Capture the cell that displays the provided text and extract its (X, Y) central coordinate. 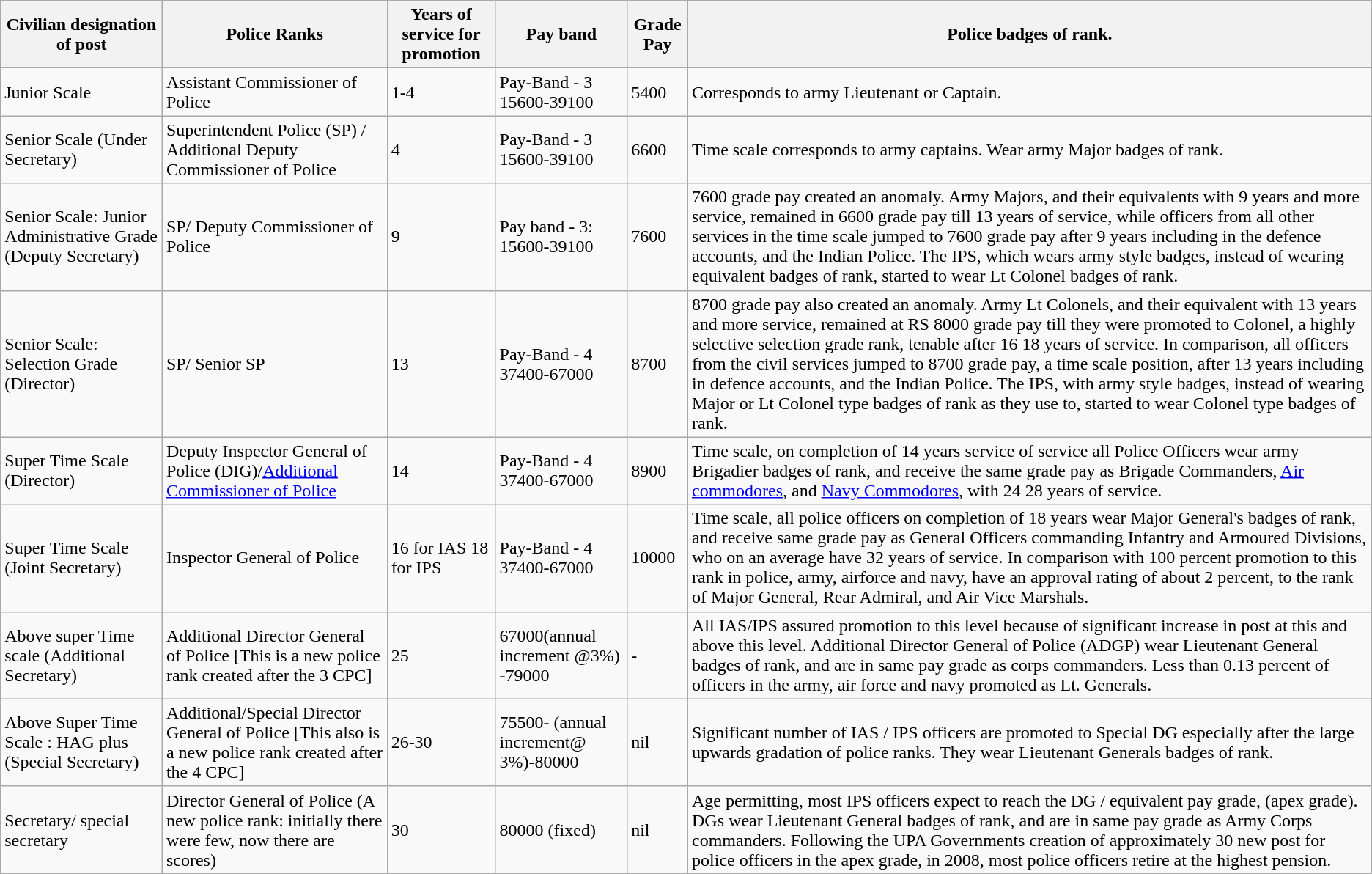
Police Ranks (274, 34)
SP/ Deputy Commissioner of Police (274, 237)
14 (441, 471)
Corresponds to army Lieutenant or Captain. (1030, 92)
Senior Scale: Selection Grade (Director) (82, 364)
75500- (annual increment@ 3%)-80000 (561, 742)
6600 (658, 150)
Deputy Inspector General of Police (DIG)/Additional Commissioner of Police (274, 471)
Superintendent Police (SP) / Additional Deputy Commissioner of Police (274, 150)
Civilian designation of post (82, 34)
Super Time Scale (Joint Secretary) (82, 558)
Pay band - 3: 15600-39100 (561, 237)
1-4 (441, 92)
9 (441, 237)
Grade Pay (658, 34)
67000(annual increment @3%) -79000 (561, 655)
Years of service for promotion (441, 34)
Assistant Commissioner of Police (274, 92)
8900 (658, 471)
Director General of Police (A new police rank: initially there were few, now there are scores) (274, 830)
Inspector General of Police (274, 558)
80000 (fixed) (561, 830)
Super Time Scale (Director) (82, 471)
25 (441, 655)
8700 (658, 364)
13 (441, 364)
Above Super Time Scale : HAG plus (Special Secretary) (82, 742)
16 for IAS 18 for IPS (441, 558)
Senior Scale: Junior Administrative Grade (Deputy Secretary) (82, 237)
Senior Scale (Under Secretary) (82, 150)
Police badges of rank. (1030, 34)
Above super Time scale (Additional Secretary) (82, 655)
Junior Scale (82, 92)
26-30 (441, 742)
4 (441, 150)
SP/ Senior SP (274, 364)
5400 (658, 92)
Additional/Special Director General of Police [This also is a new police rank created after the 4 CPC] (274, 742)
Time scale corresponds to army captains. Wear army Major badges of rank. (1030, 150)
- (658, 655)
10000 (658, 558)
Secretary/ special secretary (82, 830)
Pay band (561, 34)
Additional Director General of Police [This is a new police rank created after the 3 CPC] (274, 655)
30 (441, 830)
7600 (658, 237)
